From the cell containing the given text, extract its center point as [x, y] coordinate. 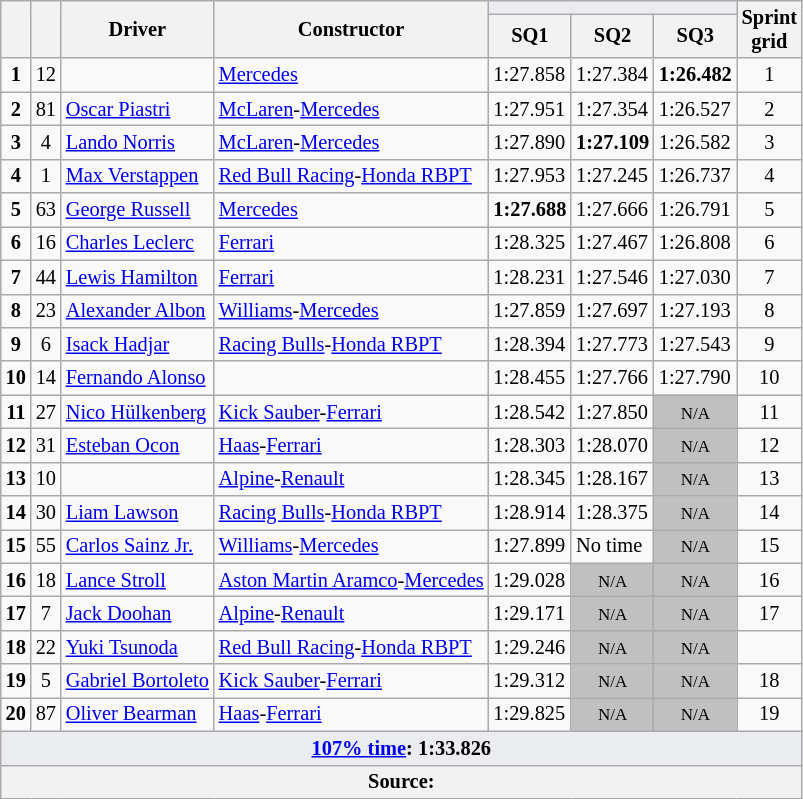
1:29.825 [530, 714]
81 [46, 109]
1:28.394 [530, 344]
Lewis Hamilton [138, 277]
1:27.030 [696, 277]
23 [46, 311]
1:27.790 [696, 378]
Sprintgrid [770, 29]
1:27.193 [696, 311]
1:27.384 [612, 75]
Charles Leclerc [138, 243]
Oliver Bearman [138, 714]
1:28.542 [530, 412]
Constructor [352, 29]
20 [16, 714]
1:27.697 [612, 311]
1:28.455 [530, 378]
1:27.899 [530, 546]
1:26.482 [696, 75]
Lando Norris [138, 142]
30 [46, 513]
1:27.245 [612, 176]
27 [46, 412]
87 [46, 714]
Fernando Alonso [138, 378]
Aston Martin Aramco-Mercedes [352, 580]
1:27.953 [530, 176]
1:27.890 [530, 142]
1:26.808 [696, 243]
1:29.171 [530, 613]
1:27.666 [612, 210]
1:27.850 [612, 412]
Lance Stroll [138, 580]
1:29.246 [530, 647]
1:27.766 [612, 378]
Nico Hülkenberg [138, 412]
1:28.231 [530, 277]
1:28.375 [612, 513]
1:27.543 [696, 344]
Max Verstappen [138, 176]
1:26.791 [696, 210]
Oscar Piastri [138, 109]
Driver [138, 29]
1:27.773 [612, 344]
1:29.312 [530, 681]
1:27.688 [530, 210]
Isack Hadjar [138, 344]
Jack Doohan [138, 613]
1:28.325 [530, 243]
No time [612, 546]
SQ1 [530, 36]
31 [46, 445]
George Russell [138, 210]
Carlos Sainz Jr. [138, 546]
1:28.914 [530, 513]
1:28.167 [612, 479]
1:27.858 [530, 75]
1:27.109 [612, 142]
1:29.028 [530, 580]
22 [46, 647]
1:27.859 [530, 311]
1:28.345 [530, 479]
55 [46, 546]
1:27.467 [612, 243]
1:28.070 [612, 445]
1:27.546 [612, 277]
63 [46, 210]
Yuki Tsunoda [138, 647]
44 [46, 277]
1:26.527 [696, 109]
Liam Lawson [138, 513]
Alexander Albon [138, 311]
Gabriel Bortoleto [138, 681]
SQ3 [696, 36]
SQ2 [612, 36]
1:26.582 [696, 142]
1:26.737 [696, 176]
1:27.354 [612, 109]
1:28.303 [530, 445]
107% time: 1:33.826 [402, 748]
Source: [402, 782]
1:27.951 [530, 109]
Esteban Ocon [138, 445]
